Detect which cell encompasses the target text, then output its [x, y] center coordinate. 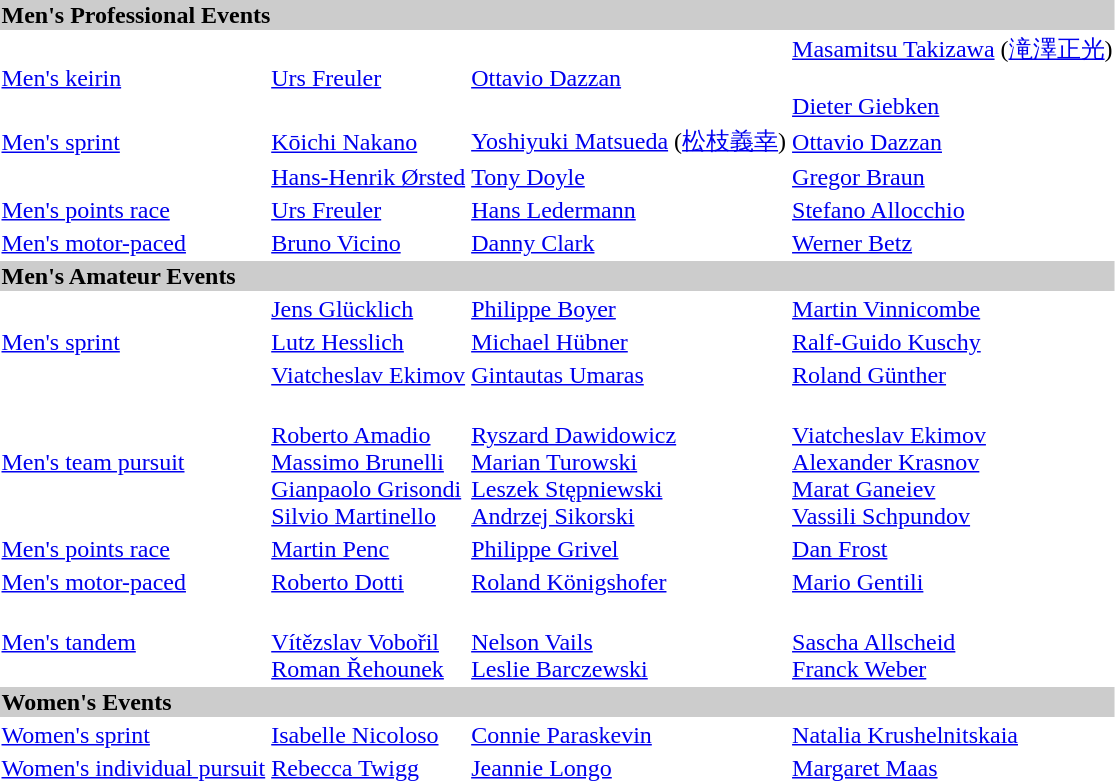
Danny Clark [629, 243]
Lutz Hesslich [368, 342]
Tony Doyle [629, 177]
Roland Königshofer [629, 582]
Ralf-Guido Kuschy [952, 342]
Kōichi Nakano [368, 141]
Roberto Amadio Massimo Brunelli Gianpaolo Grisondi Silvio Martinello [368, 462]
Yoshiyuki Matsueda (松枝義幸) [629, 141]
Men's Amateur Events [557, 276]
Werner Betz [952, 243]
Michael Hübner [629, 342]
Nelson Vails Leslie Barczewski [629, 642]
Women's Events [557, 702]
Bruno Vicino [368, 243]
Dan Frost [952, 549]
Isabelle Nicoloso [368, 735]
Philippe Boyer [629, 309]
Hans-Henrik Ørsted [368, 177]
Men's tandem [134, 642]
Viatcheslav Ekimov Alexander Krasnov Marat Ganeiev Vassili Schpundov [952, 462]
Gregor Braun [952, 177]
Mario Gentili [952, 582]
Ryszard Dawidowicz Marian Turowski Leszek Stępniewski Andrzej Sikorski [629, 462]
Women's sprint [134, 735]
Sascha Allscheid Franck Weber [952, 642]
Masamitsu Takizawa (滝澤正光) Dieter Giebken [952, 77]
Connie Paraskevin [629, 735]
Men's team pursuit [134, 462]
Martin Penc [368, 549]
Jens Glücklich [368, 309]
Natalia Krushelnitskaia [952, 735]
Viatcheslav Ekimov [368, 375]
Hans Ledermann [629, 210]
Gintautas Umaras [629, 375]
Martin Vinnicombe [952, 309]
Roberto Dotti [368, 582]
Stefano Allocchio [952, 210]
Men's keirin [134, 77]
Roland Günther [952, 375]
Philippe Grivel [629, 549]
Men's Professional Events [557, 15]
Vítězslav Vobořil Roman Řehounek [368, 642]
